Pinpoint the cell where the given text exists, returning its (x, y) midpoint coordinate. 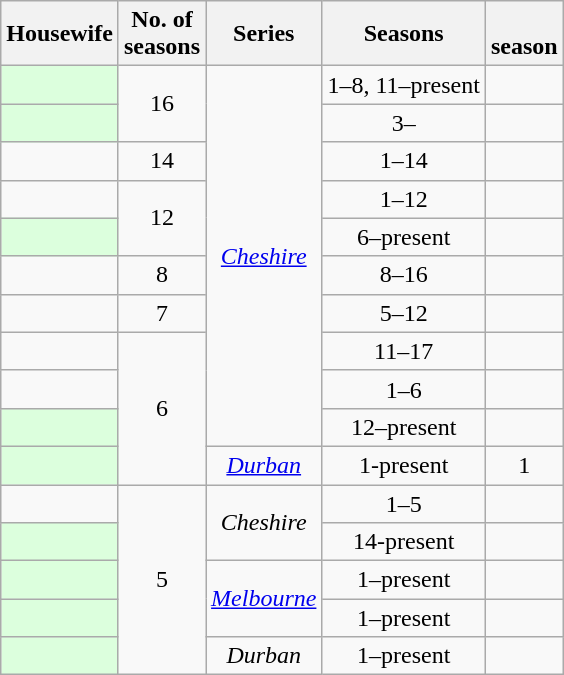
16 (162, 104)
Series (264, 34)
1–14 (404, 161)
8–16 (404, 275)
1–12 (404, 199)
6–present (404, 237)
1-present (404, 465)
11–17 (404, 351)
1–8, 11–present (404, 85)
5–12 (404, 313)
1–6 (404, 389)
8 (162, 275)
6 (162, 408)
season (524, 34)
Housewife (60, 34)
12 (162, 218)
Melbourne (264, 599)
3– (404, 123)
14 (162, 161)
1 (524, 465)
Seasons (404, 34)
5 (162, 579)
No. ofseasons (162, 34)
12–present (404, 427)
14-present (404, 542)
7 (162, 313)
1–5 (404, 503)
